Identify which cell holds the provided text, then report its [x, y] central coordinate. 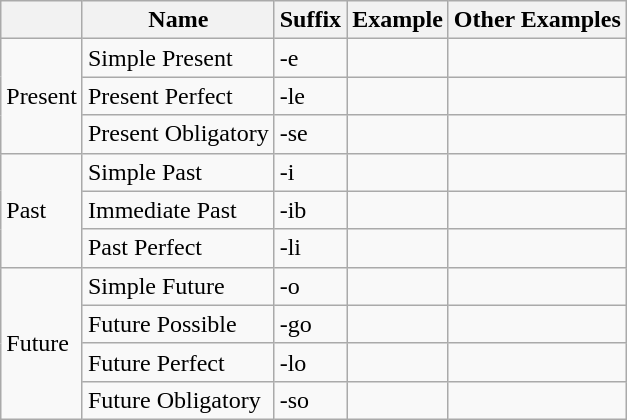
-se [310, 134]
-le [310, 96]
Past [42, 210]
-i [310, 172]
Future Perfect [178, 362]
Present Perfect [178, 96]
Present [42, 96]
-li [310, 248]
Future Possible [178, 324]
Name [178, 20]
-o [310, 286]
Simple Present [178, 58]
Immediate Past [178, 210]
Suffix [310, 20]
-e [310, 58]
Past Perfect [178, 248]
Future [42, 343]
Present Obligatory [178, 134]
Example [398, 20]
-lo [310, 362]
Other Examples [537, 20]
Future Obligatory [178, 400]
-so [310, 400]
-go [310, 324]
-ib [310, 210]
Simple Past [178, 172]
Simple Future [178, 286]
